Find where the given text appears and provide that cell's center as [X, Y] coordinate. 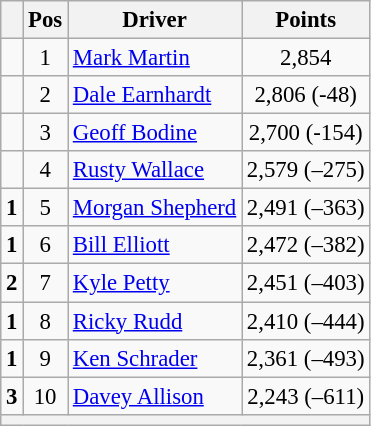
9 [46, 358]
Geoff Bodine [155, 133]
Driver [155, 20]
2,700 (-154) [306, 133]
2,472 (–382) [306, 245]
Bill Elliott [155, 245]
Pos [46, 20]
Dale Earnhardt [155, 95]
8 [46, 321]
2,491 (–363) [306, 208]
Rusty Wallace [155, 170]
2,410 (–444) [306, 321]
5 [46, 208]
10 [46, 396]
2,243 (–611) [306, 396]
6 [46, 245]
Kyle Petty [155, 283]
Davey Allison [155, 396]
2,854 [306, 58]
2,579 (–275) [306, 170]
2,806 (-48) [306, 95]
Points [306, 20]
Mark Martin [155, 58]
2,361 (–493) [306, 358]
Ken Schrader [155, 358]
4 [46, 170]
Ricky Rudd [155, 321]
Morgan Shepherd [155, 208]
7 [46, 283]
2,451 (–403) [306, 283]
